Provide the [x, y] coordinate of the cell's center where the given text is located.  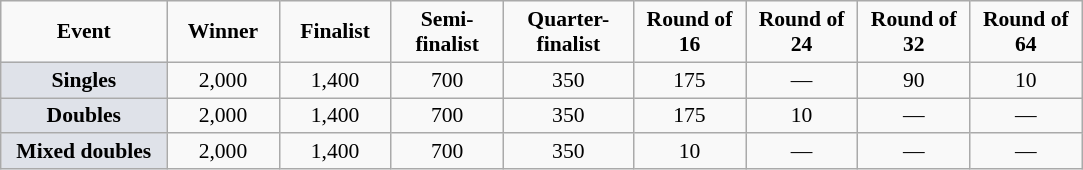
Round of 64 [1026, 32]
Event [84, 32]
Semi-finalist [447, 32]
Doubles [84, 116]
Quarter-finalist [568, 32]
90 [914, 80]
Round of 32 [914, 32]
Singles [84, 80]
Finalist [335, 32]
Mixed doubles [84, 152]
Winner [223, 32]
Round of 24 [802, 32]
Round of 16 [689, 32]
